Locate the cell with the specified text and output its (X, Y) center coordinate. 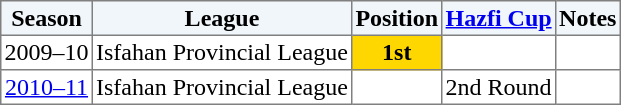
Season (47, 18)
League (222, 18)
2010–11 (47, 87)
2nd Round (499, 87)
2009–10 (47, 52)
Hazfi Cup (499, 18)
Position (397, 18)
1st (397, 52)
Notes (588, 18)
